Capture the cell that displays the provided text and extract its [x, y] central coordinate. 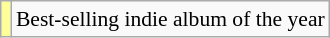
Best-selling indie album of the year [170, 19]
